Locate the cell with the specified text and output its [X, Y] center coordinate. 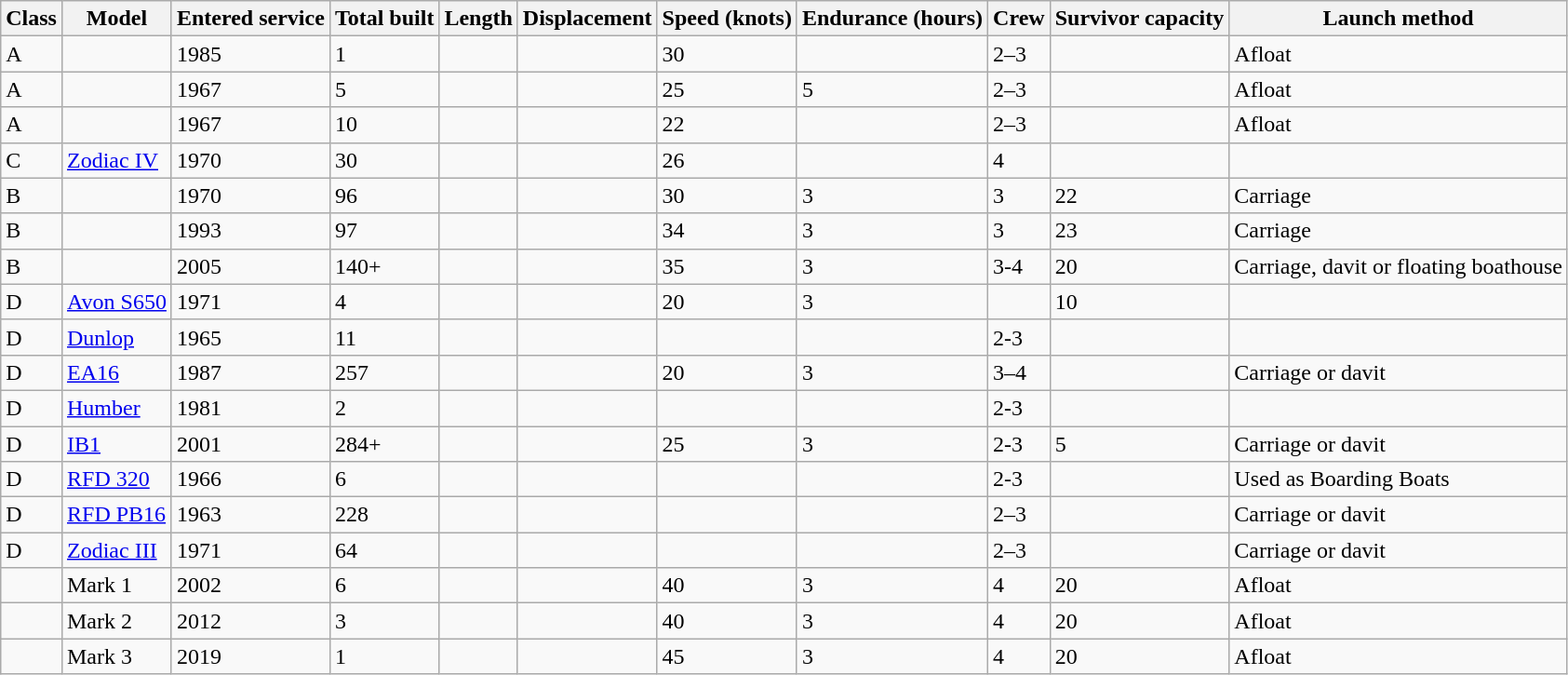
Displacement [587, 19]
1981 [250, 408]
RFD PB16 [116, 515]
Crew [1020, 19]
Zodiac III [116, 550]
2019 [250, 656]
2012 [250, 621]
Mark 2 [116, 621]
Endurance (hours) [891, 19]
Class [32, 19]
EA16 [116, 372]
228 [384, 515]
1966 [250, 479]
3-4 [1020, 266]
Carriage, davit or floating boathouse [1399, 266]
1987 [250, 372]
284+ [384, 444]
C [32, 160]
45 [727, 656]
Dunlop [116, 337]
RFD 320 [116, 479]
Mark 1 [116, 586]
64 [384, 550]
97 [384, 231]
2005 [250, 266]
1993 [250, 231]
35 [727, 266]
Avon S650 [116, 302]
11 [384, 337]
Used as Boarding Boats [1399, 479]
1985 [250, 54]
34 [727, 231]
96 [384, 196]
2001 [250, 444]
Mark 3 [116, 656]
Model [116, 19]
Entered service [250, 19]
140+ [384, 266]
257 [384, 372]
Length [478, 19]
26 [727, 160]
Humber [116, 408]
Zodiac IV [116, 160]
1965 [250, 337]
3–4 [1020, 372]
Speed (knots) [727, 19]
23 [1139, 231]
IB1 [116, 444]
2002 [250, 586]
Survivor capacity [1139, 19]
Total built [384, 19]
Launch method [1399, 19]
2 [384, 408]
1963 [250, 515]
